Pinpoint the cell where the given text exists, returning its (x, y) midpoint coordinate. 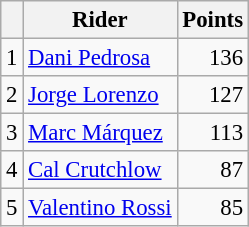
85 (212, 208)
5 (12, 208)
113 (212, 133)
Marc Márquez (100, 133)
3 (12, 133)
1 (12, 58)
Cal Crutchlow (100, 170)
Jorge Lorenzo (100, 95)
87 (212, 170)
Points (212, 20)
Dani Pedrosa (100, 58)
136 (212, 58)
Valentino Rossi (100, 208)
4 (12, 170)
2 (12, 95)
Rider (100, 20)
127 (212, 95)
